Capture the cell that displays the provided text and extract its [x, y] central coordinate. 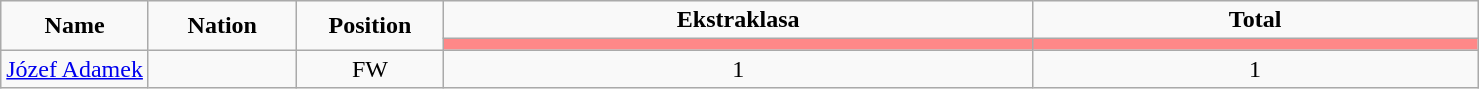
Total [1256, 20]
Ekstraklasa [738, 20]
Nation [222, 26]
Position [370, 26]
FW [370, 69]
Józef Adamek [75, 69]
Name [75, 26]
